Capture the cell that displays the provided text and extract its (X, Y) central coordinate. 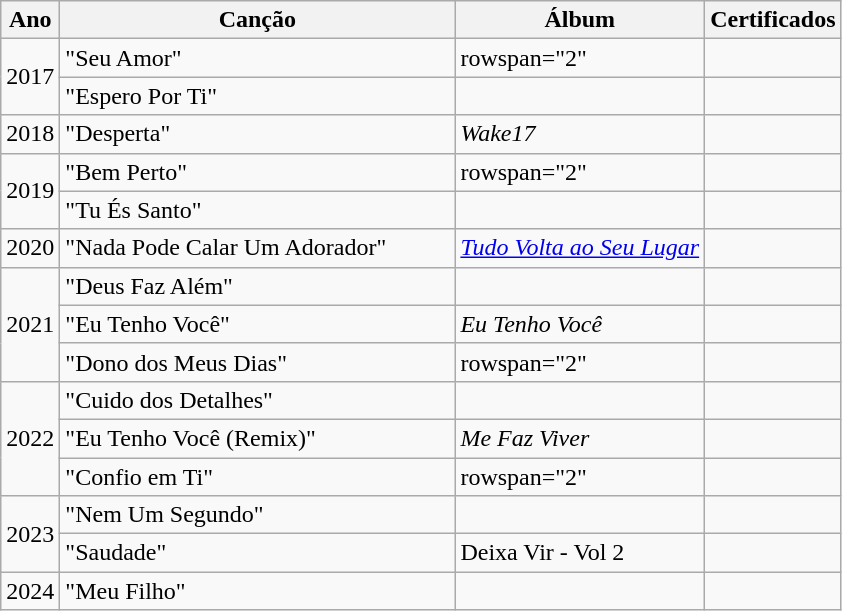
2018 (30, 134)
Álbum (580, 20)
Canção (258, 20)
"Meu Filho" (258, 591)
"Confio em Ti" (258, 477)
Certificados (773, 20)
Eu Tenho Você (580, 324)
"Dono dos Meus Dias" (258, 362)
2019 (30, 191)
2021 (30, 324)
"Tu És Santo" (258, 210)
2017 (30, 77)
Me Faz Viver (580, 438)
"Deus Faz Além" (258, 286)
"Nada Pode Calar Um Adorador" (258, 248)
Wake17 (580, 134)
2020 (30, 248)
"Eu Tenho Você" (258, 324)
2023 (30, 534)
Tudo Volta ao Seu Lugar (580, 248)
"Cuido dos Detalhes" (258, 400)
"Eu Tenho Você (Remix)" (258, 438)
2022 (30, 438)
2024 (30, 591)
"Nem Um Segundo" (258, 515)
"Bem Perto" (258, 172)
"Desperta" (258, 134)
"Espero Por Ti" (258, 96)
"Seu Amor" (258, 58)
Ano (30, 20)
"Saudade" (258, 553)
Deixa Vir - Vol 2 (580, 553)
